Return (X, Y) of the center of cell containing provided text 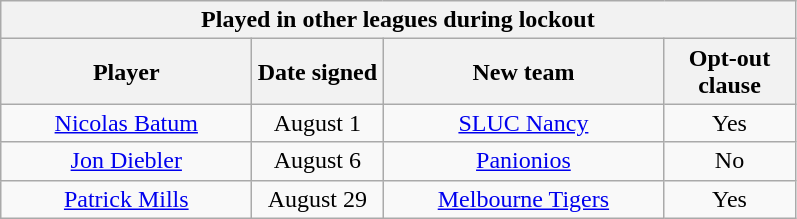
Nicolas Batum (126, 123)
Played in other leagues during lockout (398, 20)
Opt-out clause (730, 72)
Player (126, 72)
Date signed (318, 72)
Panionios (524, 161)
No (730, 161)
Jon Diebler (126, 161)
Melbourne Tigers (524, 199)
SLUC Nancy (524, 123)
August 1 (318, 123)
Patrick Mills (126, 199)
New team (524, 72)
August 29 (318, 199)
August 6 (318, 161)
